Capture the cell that displays the provided text and extract its (x, y) central coordinate. 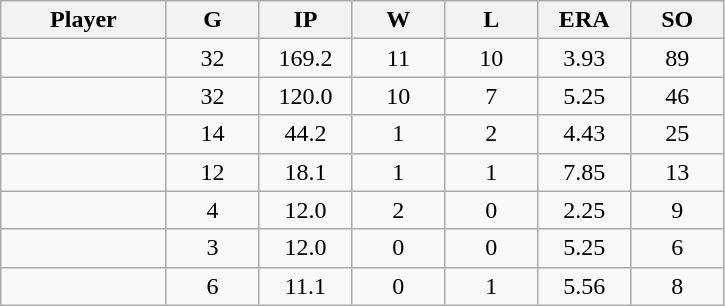
8 (678, 286)
5.56 (584, 286)
3.93 (584, 58)
4.43 (584, 134)
G (212, 20)
169.2 (306, 58)
ERA (584, 20)
7.85 (584, 172)
25 (678, 134)
46 (678, 96)
IP (306, 20)
7 (492, 96)
12 (212, 172)
SO (678, 20)
13 (678, 172)
9 (678, 210)
3 (212, 248)
Player (84, 20)
11 (398, 58)
4 (212, 210)
44.2 (306, 134)
W (398, 20)
18.1 (306, 172)
L (492, 20)
2.25 (584, 210)
89 (678, 58)
120.0 (306, 96)
11.1 (306, 286)
14 (212, 134)
